Search for the cell housing the specified text and yield its (X, Y) center coordinate. 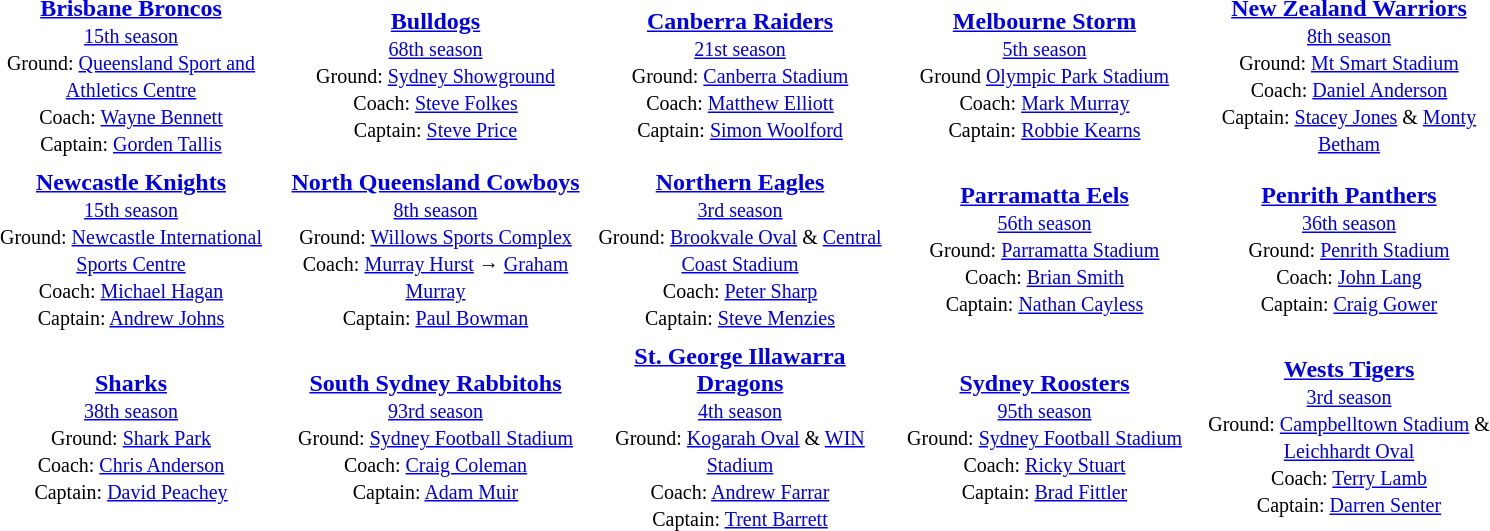
North Queensland Cowboys 8th seasonGround: Willows Sports ComplexCoach: Murray Hurst → Graham MurrayCaptain: Paul Bowman (436, 250)
Parramatta Eels 56th seasonGround: Parramatta StadiumCoach: Brian SmithCaptain: Nathan Cayless (1045, 250)
Northern Eagles 3rd seasonGround: Brookvale Oval & Central Coast StadiumCoach: Peter SharpCaptain: Steve Menzies (740, 250)
